Identify which cell holds the provided text, then report its [x, y] central coordinate. 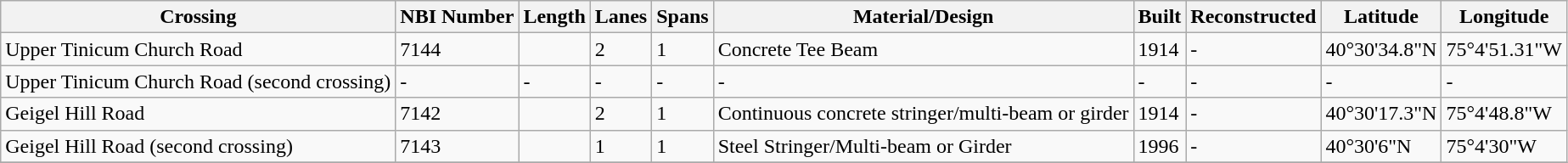
Material/Design [924, 17]
NBI Number [457, 17]
40°30'34.8"N [1381, 49]
Crossing [199, 17]
Length [554, 17]
Continuous concrete stringer/multi-beam or girder [924, 114]
Spans [683, 17]
75°4'30"W [1504, 146]
Upper Tinicum Church Road [199, 49]
7144 [457, 49]
40°30'17.3"N [1381, 114]
Concrete Tee Beam [924, 49]
Geigel Hill Road [199, 114]
Longitude [1504, 17]
Latitude [1381, 17]
7142 [457, 114]
40°30'6"N [1381, 146]
1996 [1160, 146]
Lanes [621, 17]
7143 [457, 146]
Built [1160, 17]
Reconstructed [1253, 17]
Upper Tinicum Church Road (second crossing) [199, 81]
75°4'51.31"W [1504, 49]
Steel Stringer/Multi-beam or Girder [924, 146]
Geigel Hill Road (second crossing) [199, 146]
75°4'48.8"W [1504, 114]
